Pinpoint the cell where the given text exists, returning its (X, Y) midpoint coordinate. 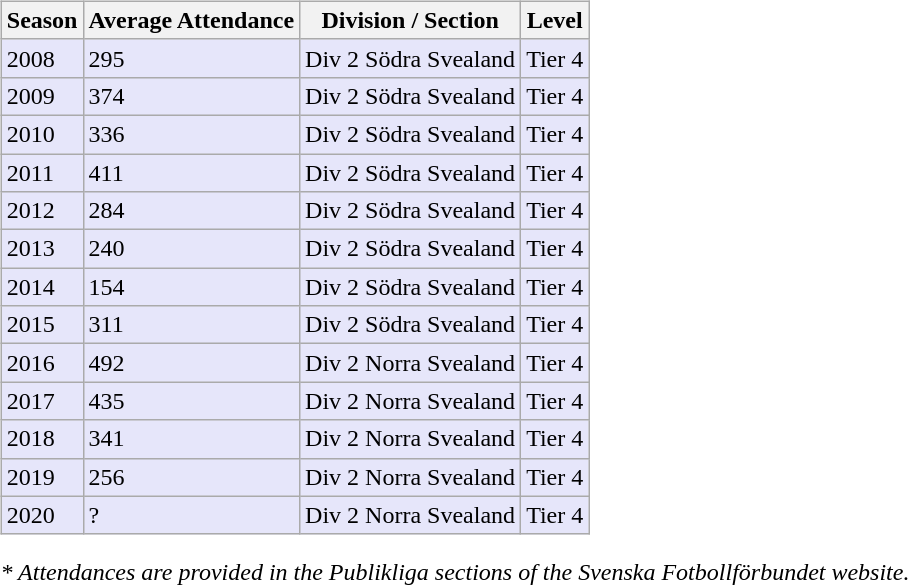
2011 (42, 173)
240 (192, 249)
2010 (42, 134)
411 (192, 173)
435 (192, 401)
154 (192, 287)
492 (192, 363)
Division / Section (410, 20)
295 (192, 58)
2019 (42, 477)
2020 (42, 515)
374 (192, 96)
Season (42, 20)
311 (192, 325)
2016 (42, 363)
? (192, 515)
2014 (42, 287)
341 (192, 439)
2012 (42, 211)
336 (192, 134)
2013 (42, 249)
Average Attendance (192, 20)
284 (192, 211)
256 (192, 477)
2017 (42, 401)
2009 (42, 96)
2018 (42, 439)
2015 (42, 325)
2008 (42, 58)
Level (555, 20)
